Search for the cell housing the specified text and yield its [X, Y] center coordinate. 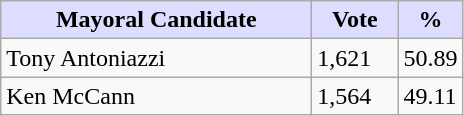
% [430, 20]
Tony Antoniazzi [156, 58]
Mayoral Candidate [156, 20]
Vote [355, 20]
Ken McCann [156, 96]
50.89 [430, 58]
49.11 [430, 96]
1,621 [355, 58]
1,564 [355, 96]
